Scan for the cell matching the given text and deliver its [X, Y] coordinate at center. 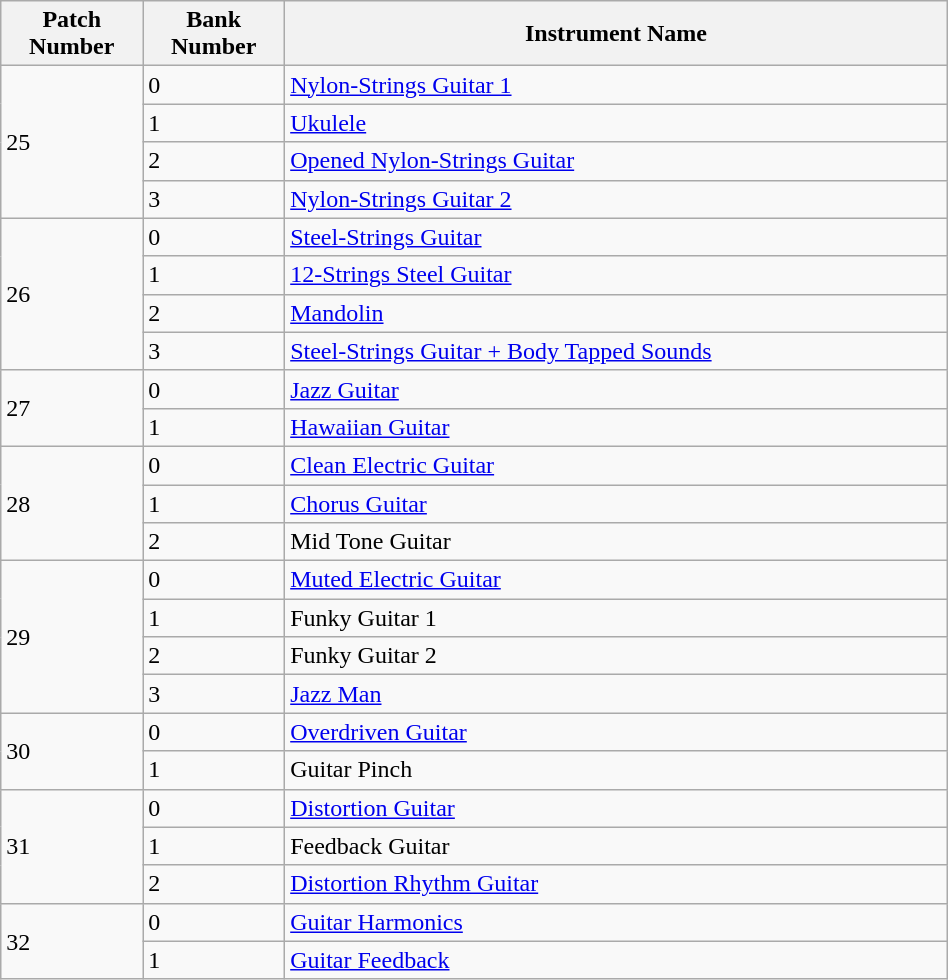
Guitar Harmonics [616, 922]
Overdriven Guitar [616, 732]
Chorus Guitar [616, 503]
Distortion Rhythm Guitar [616, 884]
12-Strings Steel Guitar [616, 275]
Hawaiian Guitar [616, 427]
Bank Number [214, 34]
Jazz Guitar [616, 389]
Instrument Name [616, 34]
Mid Tone Guitar [616, 542]
Guitar Feedback [616, 960]
Steel-Strings Guitar + Body Tapped Sounds [616, 351]
Clean Electric Guitar [616, 465]
Muted Electric Guitar [616, 580]
32 [72, 941]
Opened Nylon-Strings Guitar [616, 161]
Nylon-Strings Guitar 1 [616, 85]
27 [72, 408]
Patch Number [72, 34]
Distortion Guitar [616, 808]
28 [72, 503]
Jazz Man [616, 694]
25 [72, 142]
26 [72, 294]
29 [72, 637]
Guitar Pinch [616, 770]
Nylon-Strings Guitar 2 [616, 199]
Mandolin [616, 313]
Funky Guitar 2 [616, 656]
Steel-Strings Guitar [616, 237]
Ukulele [616, 123]
Funky Guitar 1 [616, 618]
Feedback Guitar [616, 846]
31 [72, 846]
30 [72, 751]
